Extract the (x, y) coordinate from the center of the cell holding the provided text.  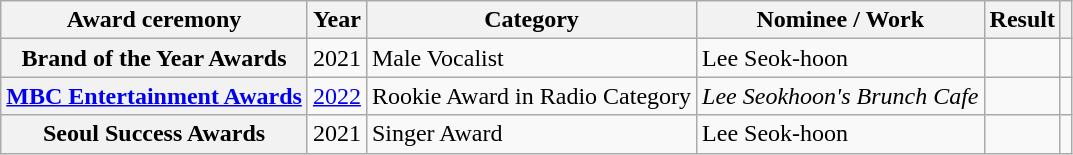
MBC Entertainment Awards (154, 96)
Rookie Award in Radio Category (531, 96)
Nominee / Work (840, 20)
Award ceremony (154, 20)
Seoul Success Awards (154, 134)
Year (336, 20)
2022 (336, 96)
Male Vocalist (531, 58)
Singer Award (531, 134)
Brand of the Year Awards (154, 58)
Category (531, 20)
Result (1022, 20)
Lee Seokhoon's Brunch Cafe (840, 96)
